Return [X, Y] of the center of cell containing provided text 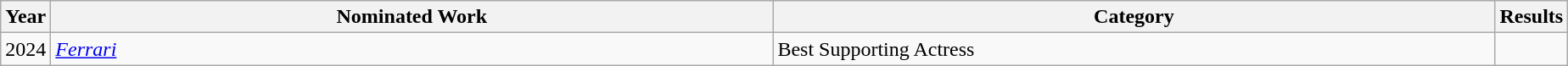
Year [25, 17]
Results [1532, 17]
Nominated Work [412, 17]
Best Supporting Actress [1134, 49]
Category [1134, 17]
2024 [25, 49]
Ferrari [412, 49]
